Extract the (X, Y) coordinate from the center of the cell holding the provided text.  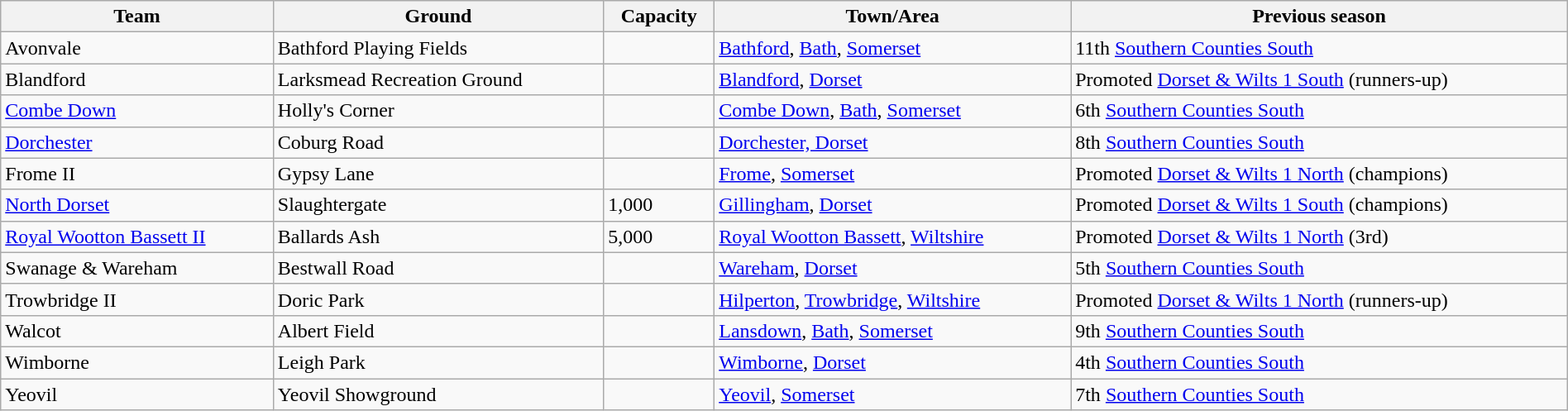
Wareham, Dorset (893, 268)
Bathford, Bath, Somerset (893, 48)
Promoted Dorset & Wilts 1 North (champions) (1320, 174)
Gillingham, Dorset (893, 205)
Coburg Road (438, 142)
Combe Down, Bath, Somerset (893, 111)
9th Southern Counties South (1320, 331)
Wimborne, Dorset (893, 362)
5,000 (659, 237)
Swanage & Wareham (137, 268)
Albert Field (438, 331)
Doric Park (438, 299)
Capacity (659, 17)
Larksmead Recreation Ground (438, 79)
Bathford Playing Fields (438, 48)
Frome II (137, 174)
Promoted Dorset & Wilts 1 South (champions) (1320, 205)
Walcot (137, 331)
Blandford (137, 79)
Avonvale (137, 48)
Team (137, 17)
7th Southern Counties South (1320, 394)
Trowbridge II (137, 299)
Dorchester, Dorset (893, 142)
Promoted Dorset & Wilts 1 South (runners-up) (1320, 79)
Yeovil (137, 394)
Lansdown, Bath, Somerset (893, 331)
Gypsy Lane (438, 174)
Dorchester (137, 142)
Yeovil, Somerset (893, 394)
Royal Wootton Bassett II (137, 237)
Yeovil Showground (438, 394)
Slaughtergate (438, 205)
Town/Area (893, 17)
5th Southern Counties South (1320, 268)
Frome, Somerset (893, 174)
Blandford, Dorset (893, 79)
Hilperton, Trowbridge, Wiltshire (893, 299)
Promoted Dorset & Wilts 1 North (runners-up) (1320, 299)
1,000 (659, 205)
Bestwall Road (438, 268)
Ballards Ash (438, 237)
6th Southern Counties South (1320, 111)
North Dorset (137, 205)
Promoted Dorset & Wilts 1 North (3rd) (1320, 237)
Ground (438, 17)
Royal Wootton Bassett, Wiltshire (893, 237)
Combe Down (137, 111)
Wimborne (137, 362)
4th Southern Counties South (1320, 362)
Previous season (1320, 17)
11th Southern Counties South (1320, 48)
Holly's Corner (438, 111)
Leigh Park (438, 362)
8th Southern Counties South (1320, 142)
